Return (x, y) of the center of cell containing provided text 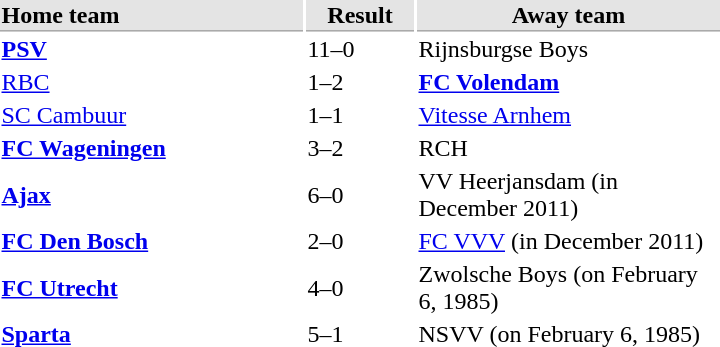
Ajax (152, 194)
3–2 (360, 149)
FC Den Bosch (152, 241)
RBC (152, 83)
VV Heerjansdam (in December 2011) (568, 194)
FC VVV (in December 2011) (568, 241)
Result (360, 16)
SC Cambuur (152, 115)
Rijnsburgse Boys (568, 49)
2–0 (360, 241)
Home team (152, 16)
11–0 (360, 49)
FC Volendam (568, 83)
Vitesse Arnhem (568, 115)
Away team (568, 16)
1–1 (360, 115)
6–0 (360, 194)
FC Utrecht (152, 288)
PSV (152, 49)
FC Wageningen (152, 149)
RCH (568, 149)
Zwolsche Boys (on February 6, 1985) (568, 288)
1–2 (360, 83)
4–0 (360, 288)
